From the cell containing the given text, extract its center point as (X, Y) coordinate. 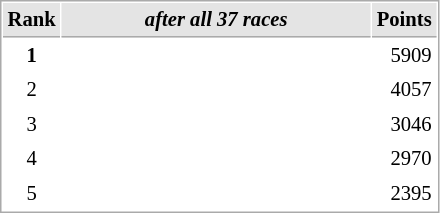
3046 (404, 124)
3 (32, 124)
2395 (404, 194)
5909 (404, 56)
Rank (32, 20)
Points (404, 20)
4057 (404, 90)
2 (32, 90)
5 (32, 194)
2970 (404, 158)
1 (32, 56)
4 (32, 158)
after all 37 races (216, 20)
